Search for the cell housing the specified text and yield its (X, Y) center coordinate. 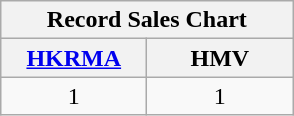
Record Sales Chart (147, 20)
HMV (220, 58)
HKRMA (74, 58)
